Extract the [x, y] coordinate from the center of the cell holding the provided text.  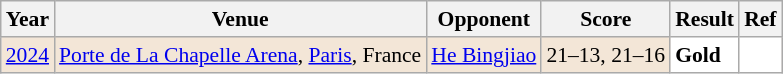
He Bingjiao [484, 55]
Porte de La Chapelle Arena, Paris, France [240, 55]
Year [28, 19]
21–13, 21–16 [606, 55]
Score [606, 19]
Opponent [484, 19]
Ref [760, 19]
Result [704, 19]
Venue [240, 19]
Gold [704, 55]
2024 [28, 55]
